From the cell containing the given text, extract its center point as [x, y] coordinate. 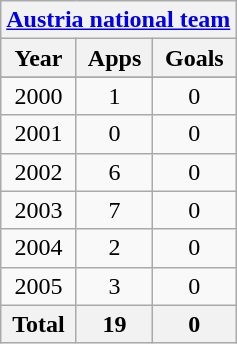
2001 [39, 134]
6 [114, 172]
1 [114, 96]
Goals [194, 58]
2002 [39, 172]
19 [114, 324]
7 [114, 210]
2 [114, 248]
Apps [114, 58]
Year [39, 58]
2004 [39, 248]
3 [114, 286]
2005 [39, 286]
Austria national team [118, 20]
Total [39, 324]
2000 [39, 96]
2003 [39, 210]
